Capture the cell that displays the provided text and extract its [X, Y] central coordinate. 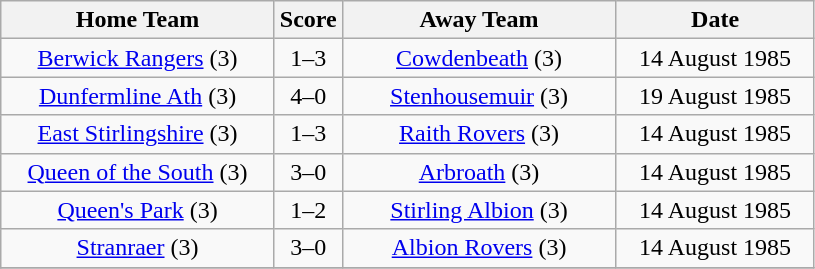
Stirling Albion (3) [479, 210]
19 August 1985 [716, 96]
Berwick Rangers (3) [138, 58]
Raith Rovers (3) [479, 134]
East Stirlingshire (3) [138, 134]
Queen of the South (3) [138, 172]
Date [716, 20]
Albion Rovers (3) [479, 248]
Cowdenbeath (3) [479, 58]
Home Team [138, 20]
Dunfermline Ath (3) [138, 96]
4–0 [308, 96]
Stranraer (3) [138, 248]
Away Team [479, 20]
Queen's Park (3) [138, 210]
Stenhousemuir (3) [479, 96]
1–2 [308, 210]
Arbroath (3) [479, 172]
Score [308, 20]
